Return [X, Y] of the center of cell containing provided text 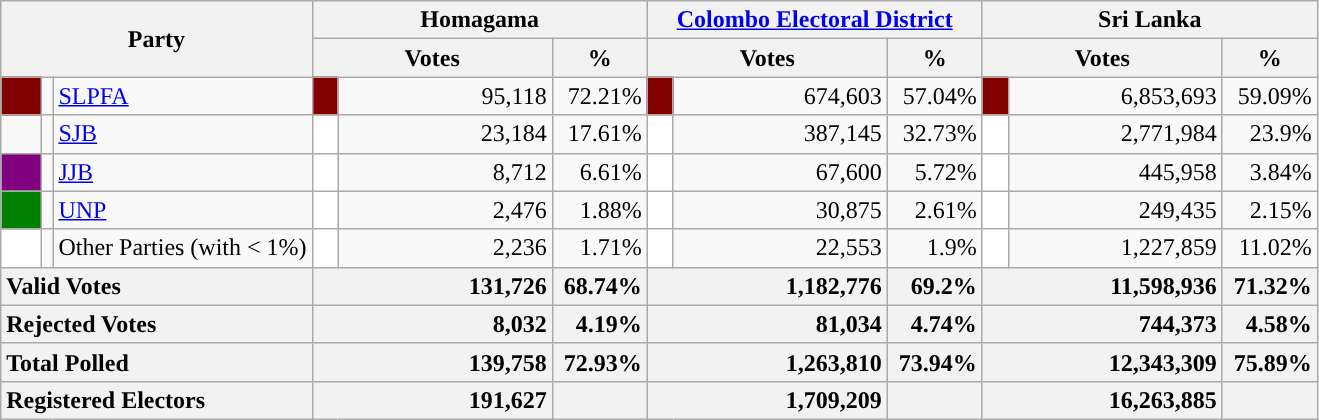
249,435 [1115, 210]
1,709,209 [767, 400]
Valid Votes [156, 286]
67,600 [780, 172]
16,263,885 [1102, 400]
Sri Lanka [1150, 20]
5.72% [934, 172]
131,726 [432, 286]
32.73% [934, 134]
72.21% [600, 96]
11.02% [1270, 248]
75.89% [1270, 362]
1.71% [600, 248]
69.2% [934, 286]
3.84% [1270, 172]
387,145 [780, 134]
Colombo Electoral District [814, 20]
81,034 [767, 324]
4.19% [600, 324]
Registered Electors [156, 400]
17.61% [600, 134]
6.61% [600, 172]
2,771,984 [1115, 134]
4.58% [1270, 324]
139,758 [432, 362]
SLPFA [182, 96]
UNP [182, 210]
2,236 [445, 248]
Homagama [480, 20]
1,263,810 [767, 362]
1,182,776 [767, 286]
445,958 [1115, 172]
744,373 [1102, 324]
22,553 [780, 248]
1,227,859 [1115, 248]
2.15% [1270, 210]
Other Parties (with < 1%) [182, 248]
8,712 [445, 172]
674,603 [780, 96]
95,118 [445, 96]
2,476 [445, 210]
11,598,936 [1102, 286]
71.32% [1270, 286]
1.9% [934, 248]
Party [156, 39]
59.09% [1270, 96]
SJB [182, 134]
12,343,309 [1102, 362]
30,875 [780, 210]
8,032 [432, 324]
6,853,693 [1115, 96]
Total Polled [156, 362]
191,627 [432, 400]
73.94% [934, 362]
68.74% [600, 286]
72.93% [600, 362]
2.61% [934, 210]
57.04% [934, 96]
4.74% [934, 324]
23.9% [1270, 134]
JJB [182, 172]
23,184 [445, 134]
Rejected Votes [156, 324]
1.88% [600, 210]
